Return the (x, y) coordinate for the center point of the cell that contains the specified text.  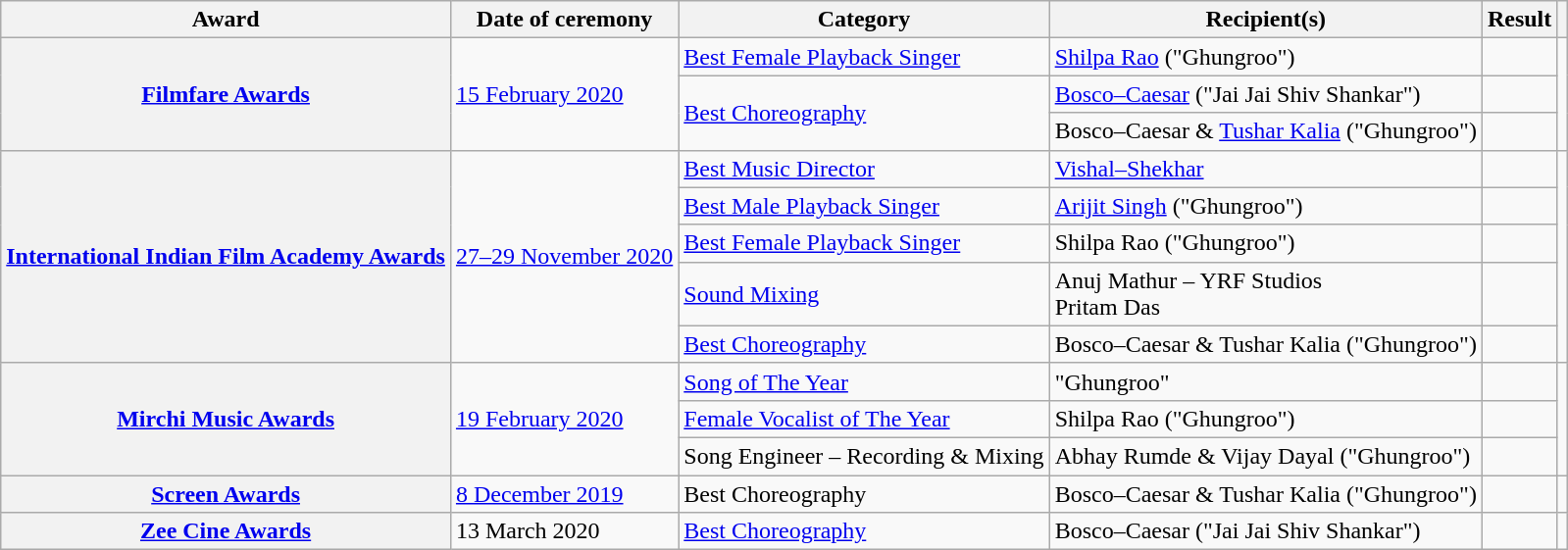
Zee Cine Awards (226, 531)
Best Music Director (864, 169)
Mirchi Music Awards (226, 419)
Best Male Playback Singer (864, 206)
Category (864, 20)
19 February 2020 (564, 419)
Award (226, 20)
Filmfare Awards (226, 94)
Anuj Mathur – YRF StudiosPritam Das (1265, 294)
Date of ceremony (564, 20)
15 February 2020 (564, 94)
Song Engineer – Recording & Mixing (864, 456)
Screen Awards (226, 493)
Recipient(s) (1265, 20)
"Ghungroo" (1265, 381)
Vishal–Shekhar (1265, 169)
Song of The Year (864, 381)
8 December 2019 (564, 493)
International Indian Film Academy Awards (226, 257)
Arijit Singh ("Ghungroo") (1265, 206)
13 March 2020 (564, 531)
Sound Mixing (864, 294)
Female Vocalist of The Year (864, 419)
Abhay Rumde & Vijay Dayal ("Ghungroo") (1265, 456)
27–29 November 2020 (564, 257)
Result (1519, 20)
